Find where the given text appears and provide that cell's center as (x, y) coordinate. 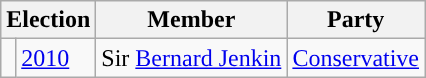
Sir Bernard Jenkin (192, 58)
Party (356, 20)
2010 (56, 58)
Election (48, 20)
Member (192, 20)
Conservative (356, 58)
